Return the [X, Y] coordinate for the center point of the cell that contains the specified text.  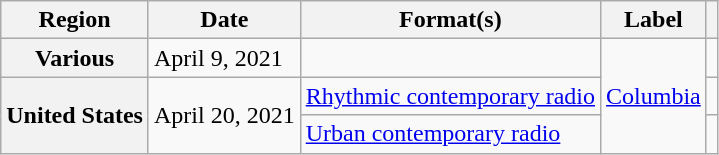
April 20, 2021 [224, 115]
April 9, 2021 [224, 58]
Label [654, 20]
Region [75, 20]
Columbia [654, 96]
Urban contemporary radio [450, 134]
Rhythmic contemporary radio [450, 96]
United States [75, 115]
Format(s) [450, 20]
Various [75, 58]
Date [224, 20]
